Scan for the cell matching the given text and deliver its [x, y] coordinate at center. 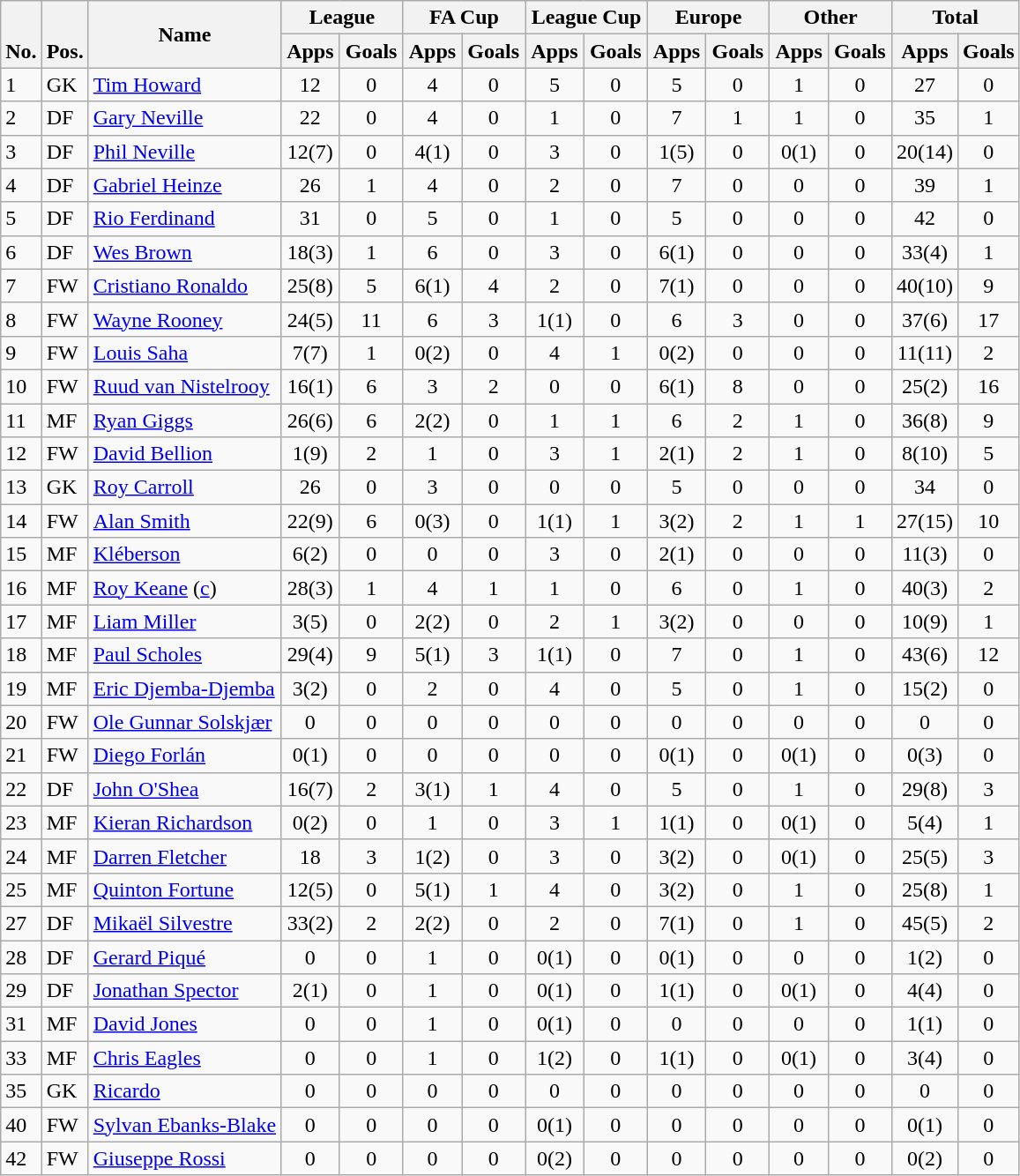
26(6) [310, 421]
29 [21, 991]
Roy Keane (c) [184, 588]
Mikaël Silvestre [184, 923]
13 [21, 488]
1(5) [677, 152]
Liam Miller [184, 621]
20 [21, 722]
10(9) [924, 621]
Total [956, 18]
4(4) [924, 991]
Darren Fletcher [184, 856]
Name [184, 34]
1(9) [310, 454]
40(3) [924, 588]
27(15) [924, 521]
12(5) [310, 889]
Eric Djemba-Djemba [184, 688]
34 [924, 488]
Europe [709, 18]
Chris Eagles [184, 1058]
Giuseppe Rossi [184, 1158]
Rio Ferdinand [184, 219]
Phil Neville [184, 152]
23 [21, 822]
5(4) [924, 822]
Other [830, 18]
Wes Brown [184, 252]
19 [21, 688]
33(2) [310, 923]
Kieran Richardson [184, 822]
League [342, 18]
FA Cup [464, 18]
Pos. [65, 34]
21 [21, 755]
11(3) [924, 555]
16(7) [310, 789]
7(7) [310, 353]
3(5) [310, 621]
8(10) [924, 454]
24 [21, 856]
25(2) [924, 386]
28 [21, 956]
Diego Forlán [184, 755]
11(11) [924, 353]
20(14) [924, 152]
3(1) [432, 789]
Kléberson [184, 555]
33(4) [924, 252]
Gerard Piqué [184, 956]
29(8) [924, 789]
25 [21, 889]
Paul Scholes [184, 655]
Gabriel Heinze [184, 185]
24(5) [310, 319]
Sylvan Ebanks-Blake [184, 1125]
Alan Smith [184, 521]
Ole Gunnar Solskjær [184, 722]
39 [924, 185]
15 [21, 555]
Ricardo [184, 1091]
No. [21, 34]
18(3) [310, 252]
League Cup [587, 18]
Louis Saha [184, 353]
14 [21, 521]
29(4) [310, 655]
Quinton Fortune [184, 889]
16(1) [310, 386]
36(8) [924, 421]
45(5) [924, 923]
Gary Neville [184, 118]
Tim Howard [184, 85]
Roy Carroll [184, 488]
David Jones [184, 1024]
Cristiano Ronaldo [184, 286]
15(2) [924, 688]
Ruud van Nistelrooy [184, 386]
Jonathan Spector [184, 991]
25(5) [924, 856]
3(4) [924, 1058]
Ryan Giggs [184, 421]
12(7) [310, 152]
33 [21, 1058]
4(1) [432, 152]
John O'Shea [184, 789]
Wayne Rooney [184, 319]
22(9) [310, 521]
28(3) [310, 588]
40 [21, 1125]
43(6) [924, 655]
37(6) [924, 319]
6(2) [310, 555]
40(10) [924, 286]
David Bellion [184, 454]
